Identify which cell holds the provided text, then report its (X, Y) central coordinate. 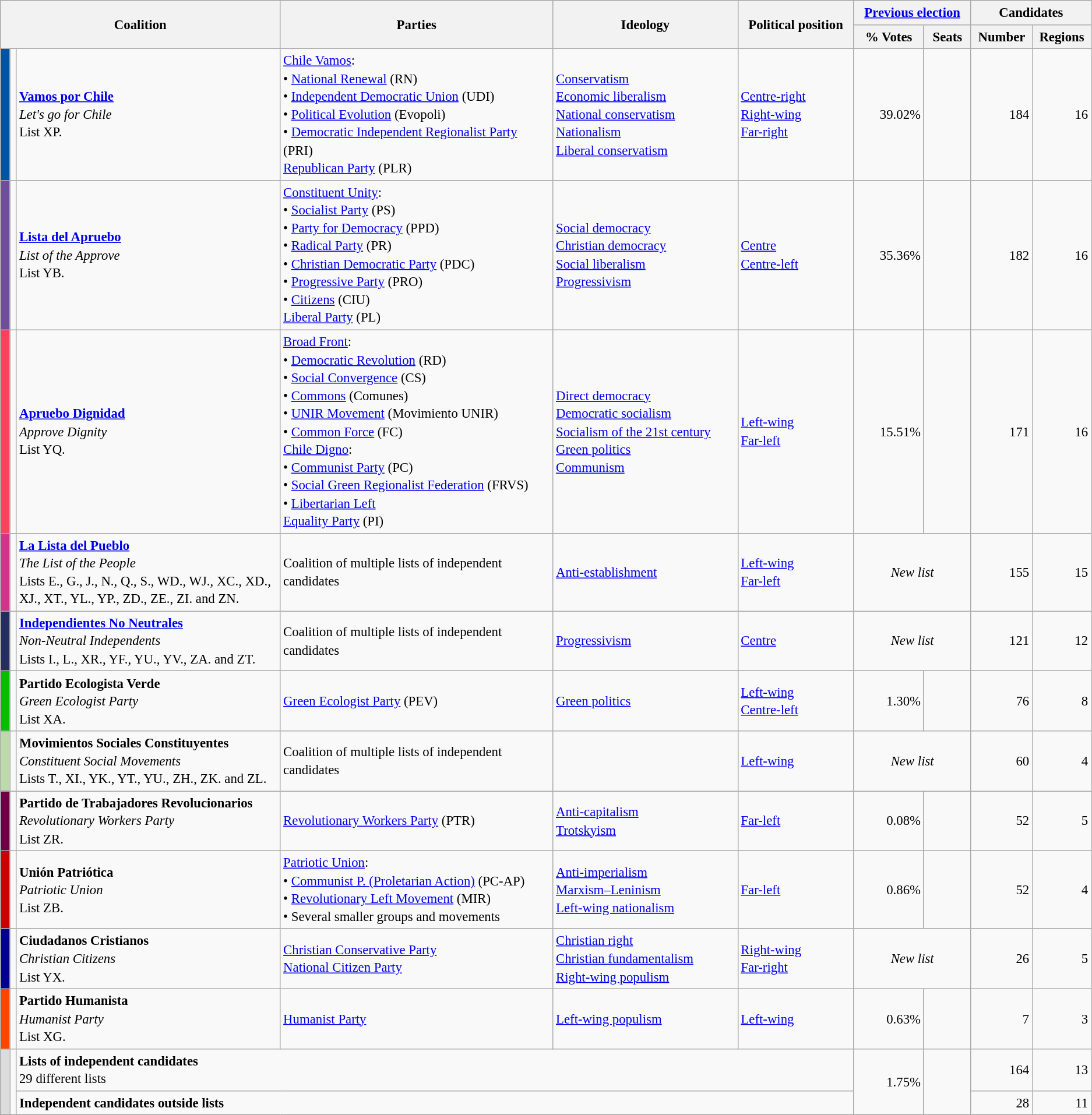
3 (1062, 1019)
Partido HumanistaHumanist PartyList XG. (148, 1019)
Lista del AprueboList of the ApproveList YB. (148, 255)
Christian Conservative PartyNational Citizen Party (417, 959)
60 (1001, 761)
Green Ecologist Party (PEV) (417, 701)
Ideology (646, 24)
Coalition (140, 24)
Independientes No NeutralesNon-Neutral IndependentsLists I., L., XR., YF., YU., YV., ZA. and ZT. (148, 641)
0.08% (889, 821)
1.30% (889, 701)
Left-wing populism (646, 1019)
Vamos por ChileLet's go for ChileList XP. (148, 115)
Green politics (646, 701)
Patriotic Union:• Communist P. (Proletarian Action) (PC-AP)• Revolutionary Left Movement (MIR)• Several smaller groups and movements (417, 890)
Previous election (913, 13)
Movimientos Sociales ConstituyentesConstituent Social MovementsLists T., XI., YK., YT., YU., ZH., ZK. and ZL. (148, 761)
La Lista del PuebloThe List of the PeopleLists E., G., J., N., Q., S., WD., WJ., XC., XD., XJ., XT., YL., YP., ZD., ZE., ZI. and ZN. (148, 573)
15.51% (889, 431)
121 (1001, 641)
CentreCentre-left (796, 255)
184 (1001, 115)
1.75% (889, 1082)
Humanist Party (417, 1019)
182 (1001, 255)
Social democracyChristian democracySocial liberalismProgressivism (646, 255)
Right-wingFar-right (796, 959)
164 (1001, 1070)
12 (1062, 641)
15 (1062, 573)
Seats (947, 36)
28 (1001, 1103)
Political position (796, 24)
Direct democracyDemocratic socialismSocialism of the 21st centuryGreen politicsCommunism (646, 431)
76 (1001, 701)
Revolutionary Workers Party (PTR) (417, 821)
Centre-rightRight-wingFar-right (796, 115)
Apruebo DignidadApprove DignityList YQ. (148, 431)
0.86% (889, 890)
Left-wingCentre-left (796, 701)
39.02% (889, 115)
Candidates (1031, 13)
0.63% (889, 1019)
Parties (417, 24)
Unión PatrióticaPatriotic UnionList ZB. (148, 890)
ConservatismEconomic liberalismNational conservatismNationalismLiberal conservatism (646, 115)
Anti-establishment (646, 573)
Christian rightChristian fundamentalismRight-wing populism (646, 959)
Number (1001, 36)
Centre (796, 641)
Independent candidates outside lists (435, 1103)
26 (1001, 959)
7 (1001, 1019)
Partido Ecologista VerdeGreen Ecologist PartyList XA. (148, 701)
Ciudadanos CristianosChristian CitizensList YX. (148, 959)
Anti-imperialismMarxism–LeninismLeft-wing nationalism (646, 890)
Progressivism (646, 641)
155 (1001, 573)
11 (1062, 1103)
Partido de Trabajadores RevolucionariosRevolutionary Workers PartyList ZR. (148, 821)
8 (1062, 701)
13 (1062, 1070)
Regions (1062, 36)
Anti-capitalismTrotskyism (646, 821)
Lists of independent candidates29 different lists (435, 1070)
35.36% (889, 255)
171 (1001, 431)
% Votes (889, 36)
